From the cell containing the given text, extract its center point as [x, y] coordinate. 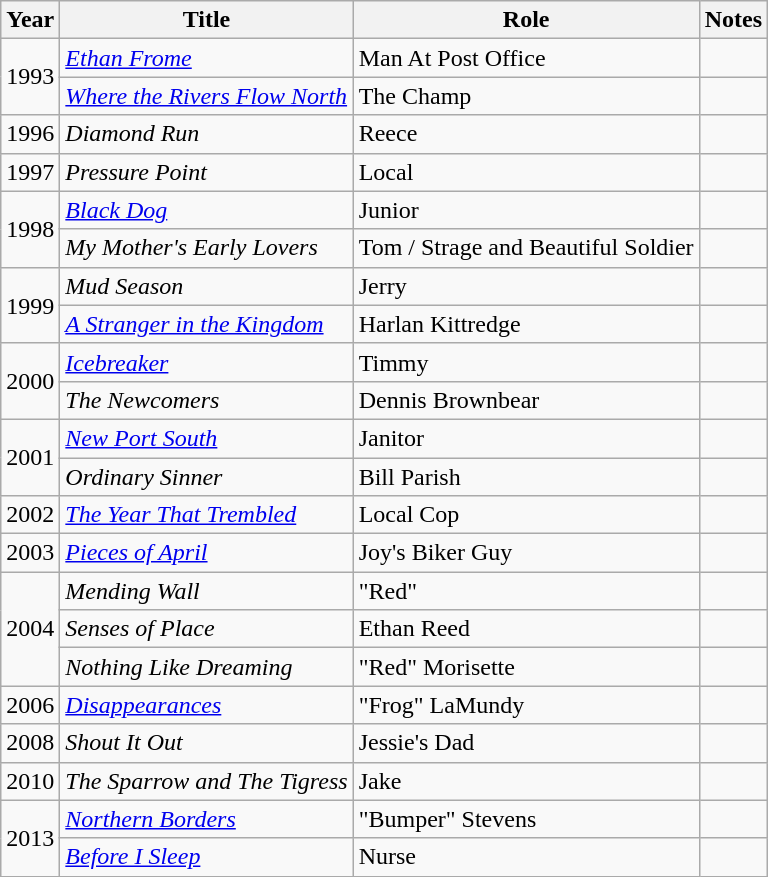
The Newcomers [206, 400]
Shout It Out [206, 743]
Local Cop [526, 515]
Year [30, 20]
Black Dog [206, 210]
Jake [526, 781]
Role [526, 20]
1998 [30, 229]
1997 [30, 172]
Timmy [526, 362]
Where the Rivers Flow North [206, 96]
1996 [30, 134]
Ethan Frome [206, 58]
Ethan Reed [526, 629]
Bill Parish [526, 477]
Disappearances [206, 705]
A Stranger in the Kingdom [206, 324]
Reece [526, 134]
Local [526, 172]
Pressure Point [206, 172]
2013 [30, 838]
2002 [30, 515]
Nurse [526, 857]
1999 [30, 305]
Mending Wall [206, 591]
Diamond Run [206, 134]
2010 [30, 781]
Pieces of April [206, 553]
Icebreaker [206, 362]
Janitor [526, 438]
Before I Sleep [206, 857]
The Year That Trembled [206, 515]
"Red" [526, 591]
Dennis Brownbear [526, 400]
"Bumper" Stevens [526, 819]
2008 [30, 743]
Mud Season [206, 286]
The Champ [526, 96]
"Red" Morisette [526, 667]
2006 [30, 705]
The Sparrow and The Tigress [206, 781]
Notes [733, 20]
Jessie's Dad [526, 743]
Title [206, 20]
Junior [526, 210]
Harlan Kittredge [526, 324]
2003 [30, 553]
My Mother's Early Lovers [206, 248]
Jerry [526, 286]
New Port South [206, 438]
Joy's Biker Guy [526, 553]
"Frog" LaMundy [526, 705]
2000 [30, 381]
1993 [30, 77]
Ordinary Sinner [206, 477]
Nothing Like Dreaming [206, 667]
Tom / Strage and Beautiful Soldier [526, 248]
Man At Post Office [526, 58]
Northern Borders [206, 819]
2001 [30, 457]
Senses of Place [206, 629]
2004 [30, 629]
